Detect which cell encompasses the target text, then output its (x, y) center coordinate. 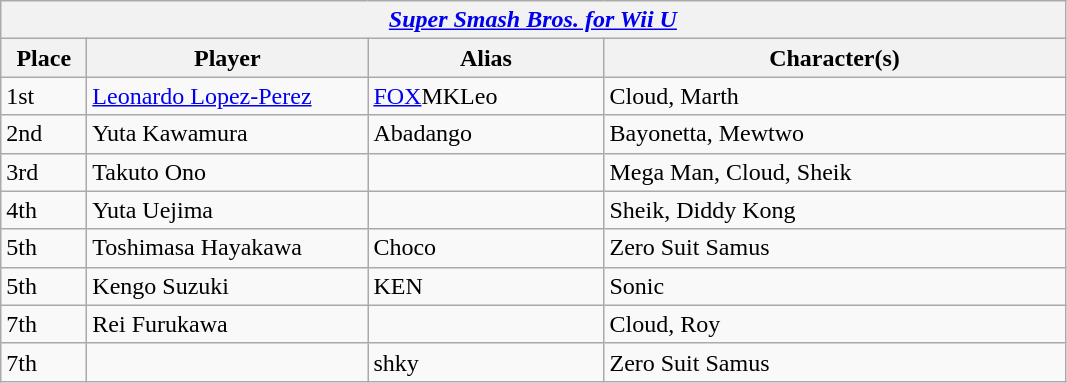
Alias (486, 58)
Kengo Suzuki (228, 286)
Choco (486, 248)
Mega Man, Cloud, Sheik (834, 172)
KEN (486, 286)
Place (44, 58)
Cloud, Marth (834, 96)
Character(s) (834, 58)
Yuta Uejima (228, 210)
Bayonetta, Mewtwo (834, 134)
Sonic (834, 286)
Player (228, 58)
Abadango (486, 134)
2nd (44, 134)
FOXMKLeo (486, 96)
4th (44, 210)
1st (44, 96)
Takuto Ono (228, 172)
Cloud, Roy (834, 324)
Yuta Kawamura (228, 134)
Rei Furukawa (228, 324)
Super Smash Bros. for Wii U (533, 20)
Sheik, Diddy Kong (834, 210)
Toshimasa Hayakawa (228, 248)
shky (486, 362)
Leonardo Lopez-Perez (228, 96)
3rd (44, 172)
